Output the [x, y] coordinate of the center of the cell containing the given text.  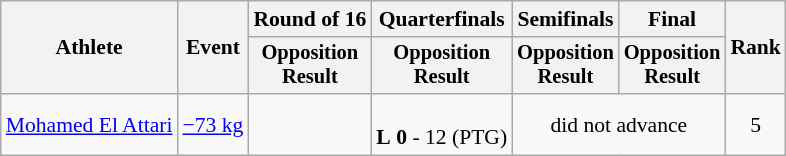
Semifinals [566, 19]
Round of 16 [310, 19]
L 0 - 12 (PTG) [442, 124]
−73 kg [214, 124]
Mohamed El Attari [90, 124]
Quarterfinals [442, 19]
Event [214, 48]
did not advance [618, 124]
Athlete [90, 48]
Final [672, 19]
5 [756, 124]
Rank [756, 48]
